Output the (X, Y) coordinate of the center of the cell containing the given text.  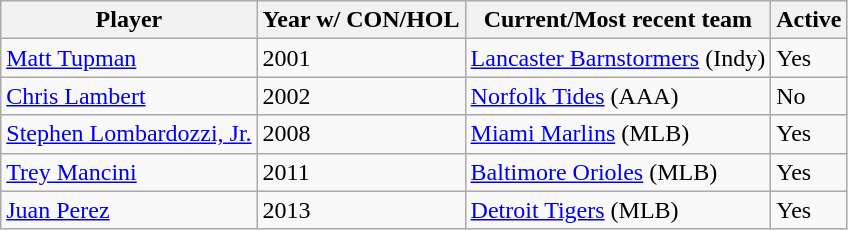
No (809, 96)
Miami Marlins (MLB) (618, 134)
2008 (361, 134)
Juan Perez (129, 210)
Baltimore Orioles (MLB) (618, 172)
Active (809, 20)
Stephen Lombardozzi, Jr. (129, 134)
2013 (361, 210)
2011 (361, 172)
Chris Lambert (129, 96)
Norfolk Tides (AAA) (618, 96)
Lancaster Barnstormers (Indy) (618, 58)
2001 (361, 58)
Matt Tupman (129, 58)
Current/Most recent team (618, 20)
Player (129, 20)
2002 (361, 96)
Trey Mancini (129, 172)
Year w/ CON/HOL (361, 20)
Detroit Tigers (MLB) (618, 210)
